Capture the cell that displays the provided text and extract its [X, Y] central coordinate. 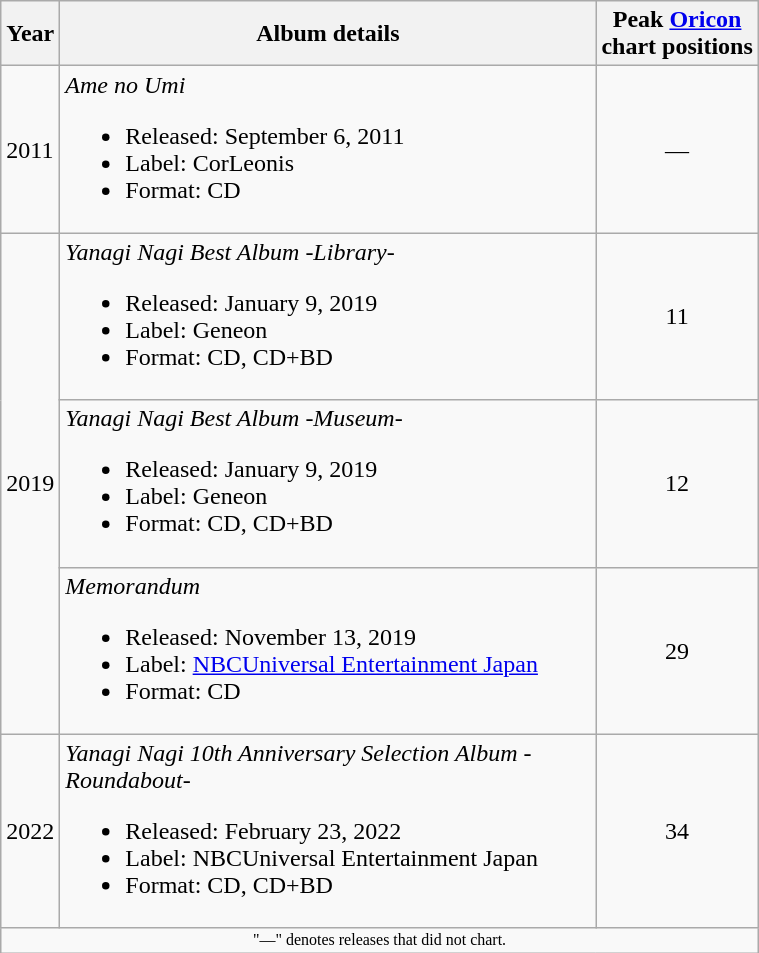
Ame no UmiReleased: September 6, 2011Label: CorLeonisFormat: CD [328, 150]
— [677, 150]
11 [677, 316]
Yanagi Nagi Best Album -Library-Released: January 9, 2019Label: GeneonFormat: CD, CD+BD [328, 316]
Year [30, 34]
"—" denotes releases that did not chart. [380, 940]
Album details [328, 34]
MemorandumReleased: November 13, 2019Label: NBCUniversal Entertainment JapanFormat: CD [328, 650]
2022 [30, 831]
29 [677, 650]
12 [677, 484]
2011 [30, 150]
Yanagi Nagi Best Album -Museum-Released: January 9, 2019Label: GeneonFormat: CD, CD+BD [328, 484]
2019 [30, 484]
Yanagi Nagi 10th Anniversary Selection Album -Roundabout-Released: February 23, 2022Label: NBCUniversal Entertainment JapanFormat: CD, CD+BD [328, 831]
34 [677, 831]
Peak Oricon chart positions [677, 34]
